From the cell containing the given text, extract its center point as [x, y] coordinate. 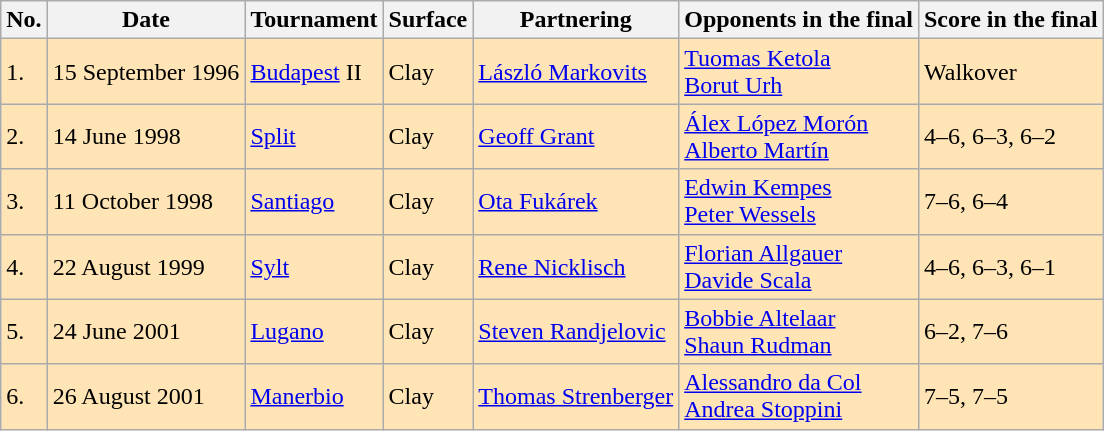
24 June 2001 [146, 332]
Bobbie Altelaar Shaun Rudman [799, 332]
5. [24, 332]
Rene Nicklisch [576, 266]
Walkover [1010, 72]
Ota Fukárek [576, 202]
Thomas Strenberger [576, 396]
1. [24, 72]
Score in the final [1010, 20]
László Markovits [576, 72]
2. [24, 136]
Álex López Morón Alberto Martín [799, 136]
7–5, 7–5 [1010, 396]
Tournament [314, 20]
No. [24, 20]
Tuomas Ketola Borut Urh [799, 72]
15 September 1996 [146, 72]
4–6, 6–3, 6–1 [1010, 266]
Geoff Grant [576, 136]
Split [314, 136]
4–6, 6–3, 6–2 [1010, 136]
Lugano [314, 332]
Date [146, 20]
Edwin Kempes Peter Wessels [799, 202]
Steven Randjelovic [576, 332]
11 October 1998 [146, 202]
Budapest II [314, 72]
Surface [428, 20]
6. [24, 396]
Manerbio [314, 396]
7–6, 6–4 [1010, 202]
Partnering [576, 20]
6–2, 7–6 [1010, 332]
Opponents in the final [799, 20]
Florian Allgauer Davide Scala [799, 266]
Alessandro da Col Andrea Stoppini [799, 396]
26 August 2001 [146, 396]
Santiago [314, 202]
Sylt [314, 266]
14 June 1998 [146, 136]
4. [24, 266]
3. [24, 202]
22 August 1999 [146, 266]
